Pinpoint the cell where the given text exists, returning its (x, y) midpoint coordinate. 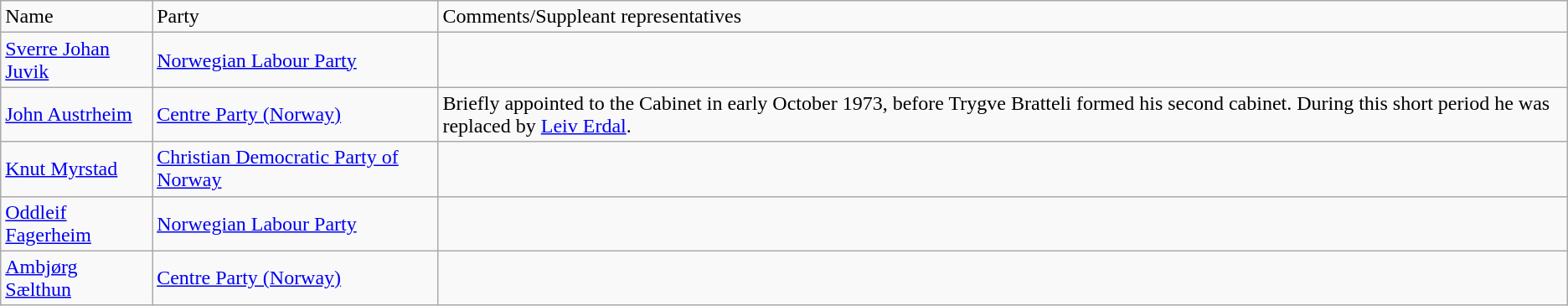
John Austrheim (77, 114)
Comments/Suppleant representatives (1003, 17)
Christian Democratic Party of Norway (295, 169)
Sverre Johan Juvik (77, 60)
Name (77, 17)
Ambjørg Sælthun (77, 278)
Oddleif Fagerheim (77, 223)
Party (295, 17)
Knut Myrstad (77, 169)
